For the text-containing cell, return its midpoint in (X, Y) coordinate format. 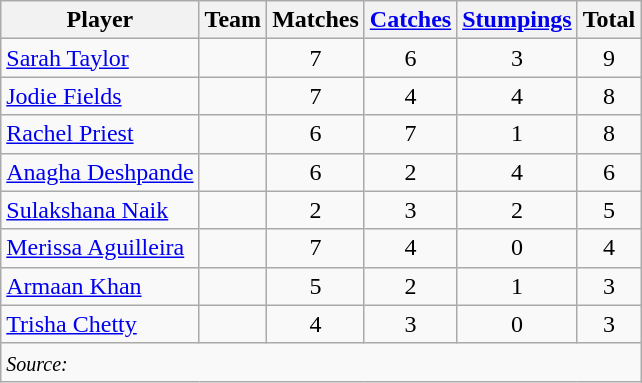
Trisha Chetty (100, 324)
Sulakshana Naik (100, 210)
Jodie Fields (100, 96)
Catches (410, 20)
Sarah Taylor (100, 58)
Player (100, 20)
Rachel Priest (100, 134)
9 (609, 58)
Merissa Aguilleira (100, 248)
Team (233, 20)
Matches (316, 20)
Stumpings (517, 20)
Anagha Deshpande (100, 172)
Source: (321, 362)
Total (609, 20)
Armaan Khan (100, 286)
